Return [x, y] of the center of cell containing provided text 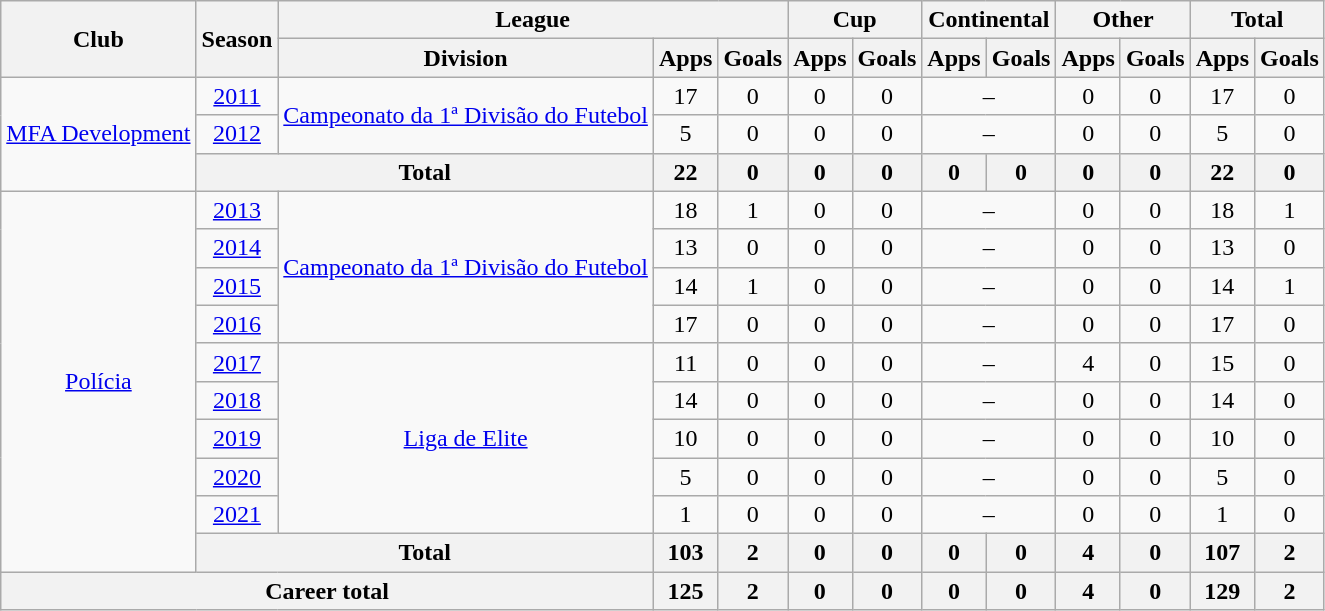
107 [1222, 553]
Club [98, 39]
League [533, 20]
2013 [237, 210]
Season [237, 39]
2017 [237, 362]
11 [685, 362]
15 [1222, 362]
125 [685, 591]
MFA Development [98, 134]
2014 [237, 248]
2021 [237, 515]
Other [1123, 20]
Continental [989, 20]
103 [685, 553]
2020 [237, 477]
2018 [237, 400]
Liga de Elite [466, 438]
Polícia [98, 382]
2015 [237, 286]
2012 [237, 134]
Division [466, 58]
Cup [855, 20]
2016 [237, 324]
2019 [237, 438]
129 [1222, 591]
Career total [328, 591]
2011 [237, 96]
